Return (X, Y) of the center of cell containing provided text 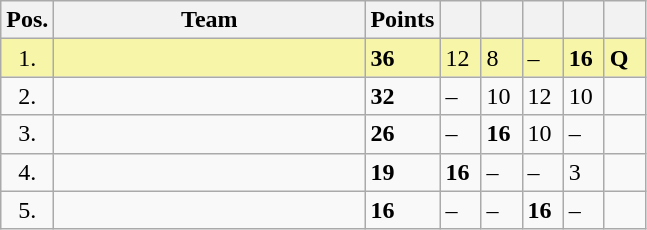
36 (402, 58)
32 (402, 96)
26 (402, 134)
2. (28, 96)
Team (210, 20)
1. (28, 58)
3. (28, 134)
3 (584, 172)
Points (402, 20)
5. (28, 210)
Q (624, 58)
4. (28, 172)
19 (402, 172)
Pos. (28, 20)
8 (502, 58)
